For the text-containing cell, return its midpoint in (X, Y) coordinate format. 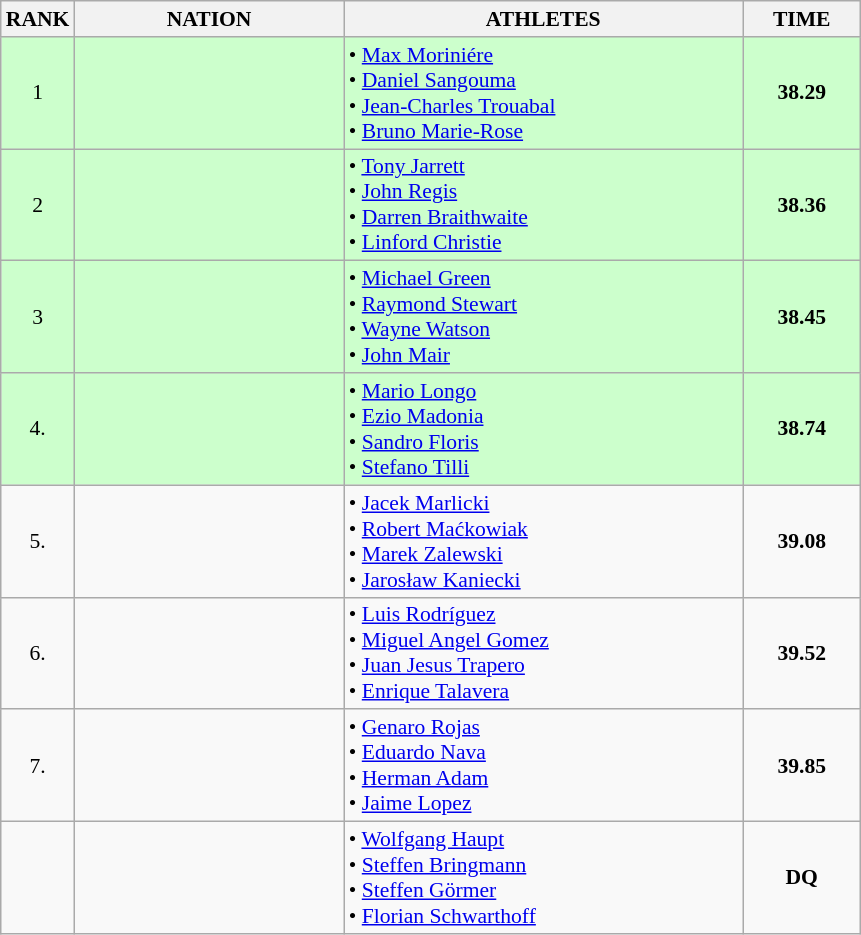
39.08 (802, 541)
DQ (802, 878)
5. (38, 541)
38.74 (802, 429)
1 (38, 93)
38.36 (802, 205)
TIME (802, 19)
39.85 (802, 766)
38.45 (802, 317)
ATHLETES (544, 19)
RANK (38, 19)
• Genaro Rojas• Eduardo Nava• Herman Adam• Jaime Lopez (544, 766)
• Tony Jarrett• John Regis• Darren Braithwaite• Linford Christie (544, 205)
NATION (208, 19)
39.52 (802, 653)
• Wolfgang Haupt• Steffen Bringmann• Steffen Görmer• Florian Schwarthoff (544, 878)
• Luis Rodríguez• Miguel Angel Gomez• Juan Jesus Trapero• Enrique Talavera (544, 653)
• Mario Longo• Ezio Madonia• Sandro Floris• Stefano Tilli (544, 429)
7. (38, 766)
2 (38, 205)
• Michael Green• Raymond Stewart• Wayne Watson• John Mair (544, 317)
6. (38, 653)
38.29 (802, 93)
• Max Moriniére• Daniel Sangouma• Jean-Charles Trouabal• Bruno Marie-Rose (544, 93)
3 (38, 317)
4. (38, 429)
• Jacek Marlicki• Robert Maćkowiak• Marek Zalewski• Jarosław Kaniecki (544, 541)
